For the text-containing cell, return its midpoint in [x, y] coordinate format. 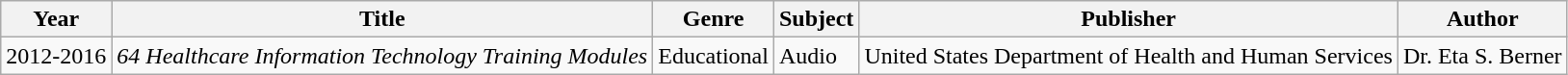
Subject [816, 19]
Year [56, 19]
Title [382, 19]
Author [1482, 19]
Genre [714, 19]
Educational [714, 56]
United States Department of Health and Human Services [1129, 56]
64 Healthcare Information Technology Training Modules [382, 56]
2012-2016 [56, 56]
Publisher [1129, 19]
Dr. Eta S. Berner [1482, 56]
Audio [816, 56]
